Identify which cell holds the provided text, then report its [x, y] central coordinate. 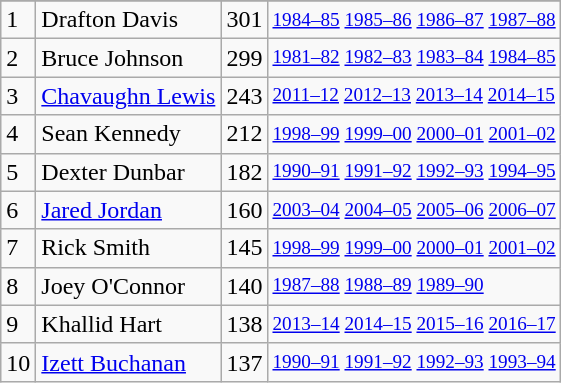
212 [244, 134]
10 [18, 362]
301 [244, 20]
Bruce Johnson [128, 58]
8 [18, 286]
7 [18, 248]
145 [244, 248]
Izett Buchanan [128, 362]
140 [244, 286]
Joey O'Connor [128, 286]
9 [18, 324]
Jared Jordan [128, 210]
1981–82 1982–83 1983–84 1984–85 [414, 58]
1984–85 1985–86 1986–87 1987–88 [414, 20]
Chavaughn Lewis [128, 96]
160 [244, 210]
299 [244, 58]
182 [244, 172]
5 [18, 172]
2011–12 2012–13 2013–14 2014–15 [414, 96]
1990–91 1991–92 1992–93 1994–95 [414, 172]
Sean Kennedy [128, 134]
4 [18, 134]
137 [244, 362]
6 [18, 210]
Drafton Davis [128, 20]
1 [18, 20]
Dexter Dunbar [128, 172]
1990–91 1991–92 1992–93 1993–94 [414, 362]
2 [18, 58]
Khallid Hart [128, 324]
2013–14 2014–15 2015–16 2016–17 [414, 324]
3 [18, 96]
138 [244, 324]
243 [244, 96]
2003–04 2004–05 2005–06 2006–07 [414, 210]
Rick Smith [128, 248]
1987–88 1988–89 1989–90 [414, 286]
